For the text-containing cell, return its midpoint in (X, Y) coordinate format. 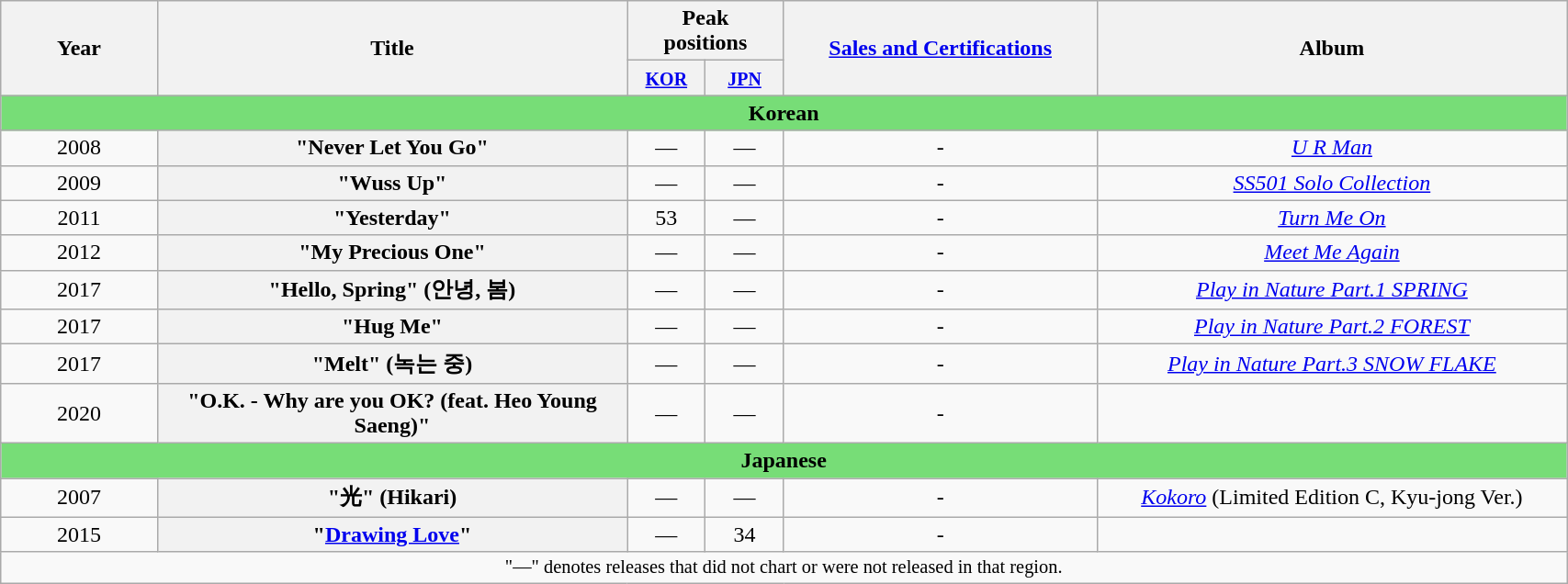
Year (79, 48)
"Hug Me" (391, 327)
53 (667, 218)
Sales and Certifications (941, 48)
2012 (79, 253)
"光" (Hikari) (391, 498)
SS501 Solo Collection (1332, 183)
"Never Let You Go" (391, 148)
"My Precious One" (391, 253)
Meet Me Again (1332, 253)
Japanese (784, 460)
Kokoro (Limited Edition C, Kyu-jong Ver.) (1332, 498)
2015 (79, 534)
2009 (79, 183)
2020 (79, 413)
2007 (79, 498)
Play in Nature Part.2 FOREST (1332, 327)
Turn Me On (1332, 218)
Title (391, 48)
Play in Nature Part.1 SPRING (1332, 290)
Korean (784, 113)
Peakpositions (705, 31)
Play in Nature Part.3 SNOW FLAKE (1332, 364)
"—" denotes releases that did not chart or were not released in that region. (784, 567)
"Melt" (녹는 중) (391, 364)
"Hello, Spring" (안녕, 봄) (391, 290)
34 (744, 534)
2011 (79, 218)
KOR (667, 78)
JPN (744, 78)
"Yesterday" (391, 218)
"Wuss Up" (391, 183)
2008 (79, 148)
Album (1332, 48)
"Drawing Love" (391, 534)
U R Man (1332, 148)
"O.K. - Why are you OK? (feat. Heo Young Saeng)" (391, 413)
